Capture the cell that displays the provided text and extract its [X, Y] central coordinate. 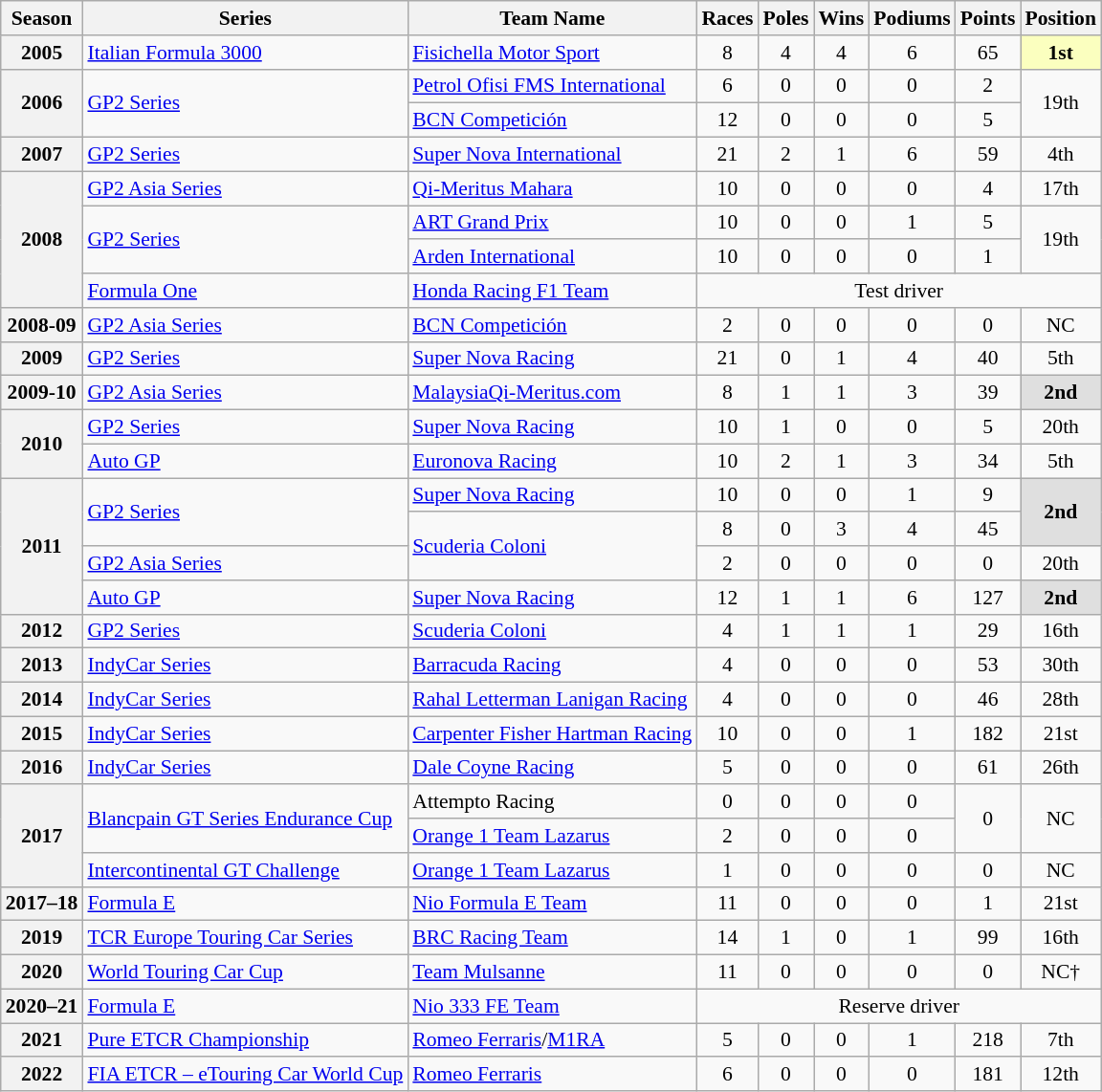
30th [1060, 666]
2015 [42, 733]
Barracuda Racing [552, 666]
2005 [42, 53]
World Touring Car Cup [245, 972]
Points [988, 18]
2009-10 [42, 393]
MalaysiaQi-Meritus.com [552, 393]
Poles [785, 18]
12th [1060, 1075]
2011 [42, 546]
2006 [42, 103]
2012 [42, 631]
Nio 333 FE Team [552, 1006]
Attempto Racing [552, 802]
Test driver [899, 291]
Series [245, 18]
59 [988, 155]
Season [42, 18]
1st [1060, 53]
2022 [42, 1075]
Qi-Meritus Mahara [552, 188]
Team Mulsanne [552, 972]
2008-09 [42, 325]
Carpenter Fisher Hartman Racing [552, 733]
Podiums [913, 18]
2017–18 [42, 904]
2010 [42, 444]
65 [988, 53]
Team Name [552, 18]
FIA ETCR – eTouring Car World Cup [245, 1075]
2014 [42, 700]
182 [988, 733]
Formula One [245, 291]
39 [988, 393]
99 [988, 938]
Position [1060, 18]
181 [988, 1075]
2020–21 [42, 1006]
Honda Racing F1 Team [552, 291]
28th [1060, 700]
34 [988, 461]
218 [988, 1040]
Euronova Racing [552, 461]
2020 [42, 972]
2007 [42, 155]
127 [988, 598]
29 [988, 631]
Petrol Ofisi FMS International [552, 86]
Dale Coyne Racing [552, 768]
4th [1060, 155]
2021 [42, 1040]
26th [1060, 768]
Romeo Ferraris/M1RA [552, 1040]
2013 [42, 666]
9 [988, 495]
Super Nova International [552, 155]
BRC Racing Team [552, 938]
45 [988, 530]
53 [988, 666]
14 [727, 938]
40 [988, 359]
Rahal Letterman Lanigan Racing [552, 700]
Races [727, 18]
Arden International [552, 257]
Intercontinental GT Challenge [245, 870]
ART Grand Prix [552, 223]
Fisichella Motor Sport [552, 53]
Wins [842, 18]
Reserve driver [899, 1006]
Romeo Ferraris [552, 1075]
Italian Formula 3000 [245, 53]
TCR Europe Touring Car Series [245, 938]
2017 [42, 836]
2009 [42, 359]
NC† [1060, 972]
2008 [42, 239]
Nio Formula E Team [552, 904]
17th [1060, 188]
2016 [42, 768]
Blancpain GT Series Endurance Cup [245, 819]
7th [1060, 1040]
Pure ETCR Championship [245, 1040]
61 [988, 768]
46 [988, 700]
2019 [42, 938]
